Provide the (x, y) coordinate of the cell's center where the given text is located.  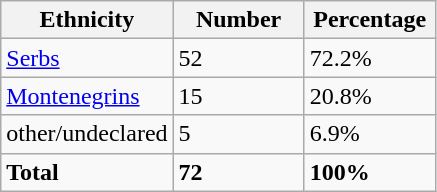
72 (238, 172)
Number (238, 20)
20.8% (370, 96)
Serbs (87, 58)
Ethnicity (87, 20)
5 (238, 134)
other/undeclared (87, 134)
100% (370, 172)
72.2% (370, 58)
15 (238, 96)
52 (238, 58)
Percentage (370, 20)
Montenegrins (87, 96)
Total (87, 172)
6.9% (370, 134)
